Output the [x, y] coordinate of the center of the cell containing the given text.  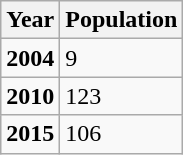
123 [122, 96]
2015 [30, 134]
Population [122, 20]
Year [30, 20]
9 [122, 58]
2004 [30, 58]
2010 [30, 96]
106 [122, 134]
